Provide the [x, y] coordinate of the cell's center where the given text is located.  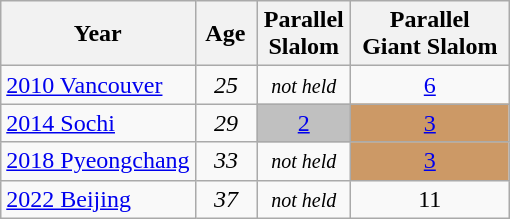
37 [226, 199]
2014 Sochi [98, 123]
Year [98, 34]
6 [430, 85]
Age [226, 34]
Parallel Giant Slalom [430, 34]
Parallel Slalom [304, 34]
11 [430, 199]
25 [226, 85]
29 [226, 123]
2010 Vancouver [98, 85]
2022 Beijing [98, 199]
2 [304, 123]
33 [226, 161]
2018 Pyeongchang [98, 161]
